Search for the cell housing the specified text and yield its [X, Y] center coordinate. 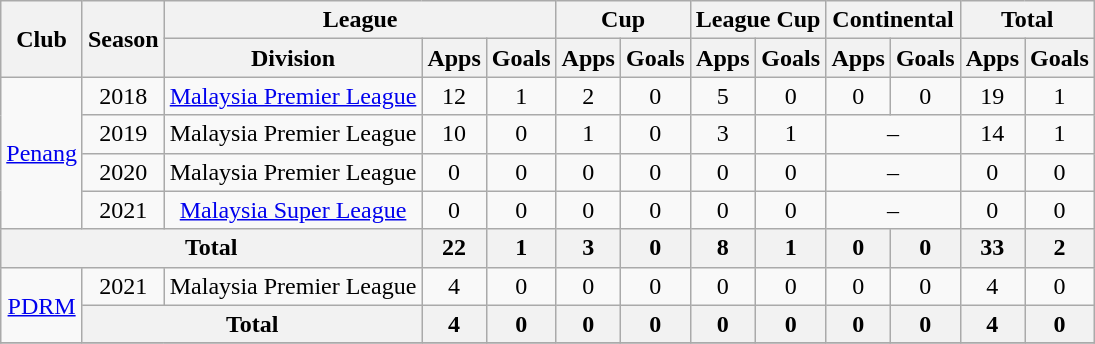
33 [992, 248]
22 [454, 248]
14 [992, 134]
League [360, 20]
12 [454, 96]
Continental [893, 20]
Season [123, 39]
2018 [123, 96]
5 [722, 96]
8 [722, 248]
10 [454, 134]
Malaysia Super League [293, 210]
19 [992, 96]
Division [293, 58]
League Cup [758, 20]
PDRM [42, 305]
2020 [123, 172]
Cup [623, 20]
2019 [123, 134]
Club [42, 39]
Penang [42, 153]
